Return (X, Y) of the center of cell containing provided text 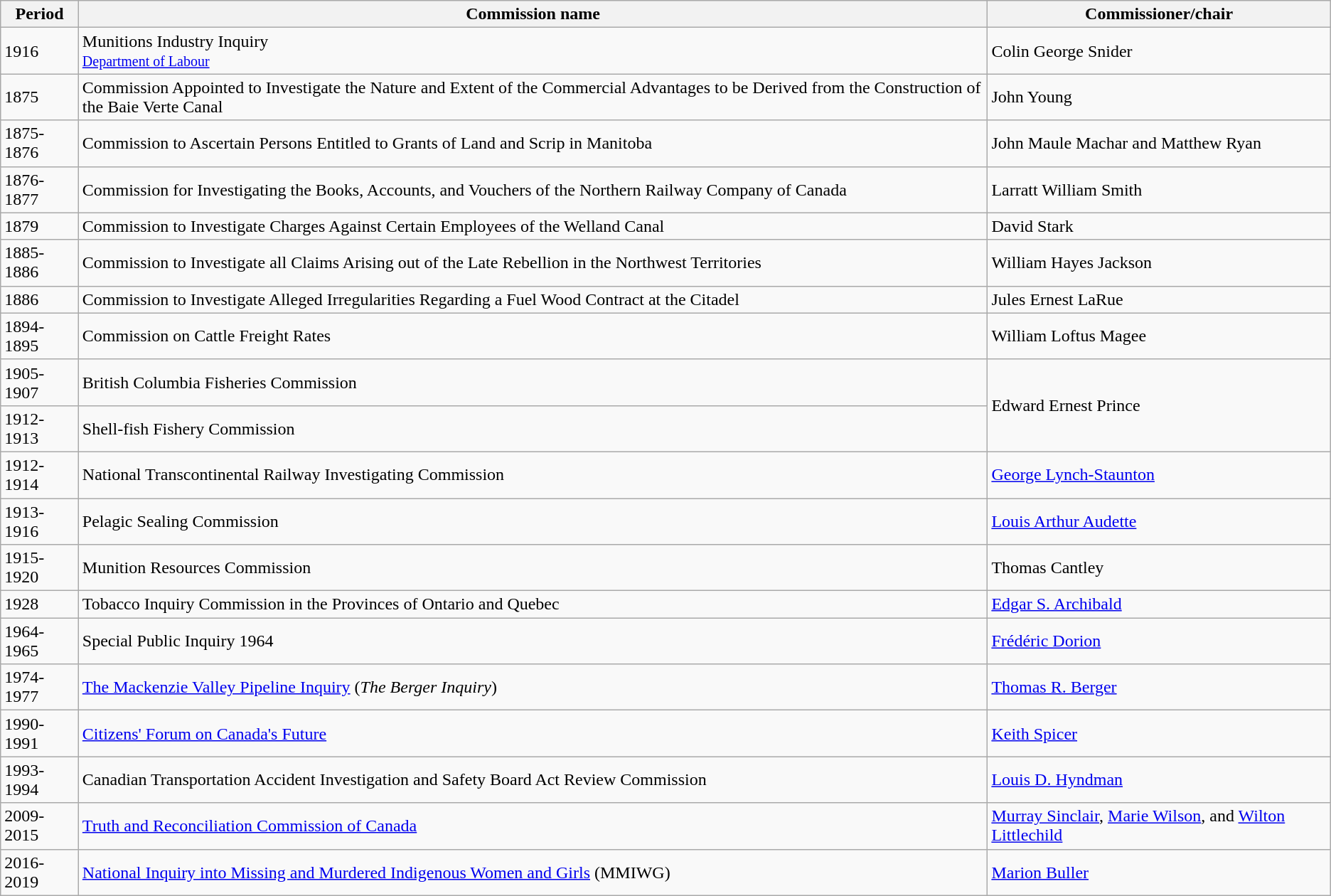
1879 (40, 226)
2009-2015 (40, 826)
Thomas Cantley (1159, 567)
2016-2019 (40, 872)
Commissioner/chair (1159, 14)
William Hayes Jackson (1159, 263)
Tobacco Inquiry Commission in the Provinces of Ontario and Quebec (533, 604)
Commission name (533, 14)
John Young (1159, 97)
National Transcontinental Railway Investigating Commission (533, 475)
Period (40, 14)
George Lynch-Staunton (1159, 475)
Keith Spicer (1159, 734)
Edward Ernest Prince (1159, 405)
John Maule Machar and Matthew Ryan (1159, 144)
David Stark (1159, 226)
Commission to Investigate Charges Against Certain Employees of the Welland Canal (533, 226)
1993-1994 (40, 779)
1875 (40, 97)
Munitions Industry InquiryDepartment of Labour (533, 51)
Commission to Ascertain Persons Entitled to Grants of Land and Scrip in Manitoba (533, 144)
1916 (40, 51)
Colin George Snider (1159, 51)
Marion Buller (1159, 872)
1894-1895 (40, 336)
Commission to Investigate Alleged Irregularities Regarding a Fuel Wood Contract at the Citadel (533, 299)
Special Public Inquiry 1964 (533, 641)
William Loftus Magee (1159, 336)
Larratt William Smith (1159, 189)
Louis Arthur Audette (1159, 521)
1885-1886 (40, 263)
1912-1913 (40, 428)
1974-1977 (40, 687)
1990-1991 (40, 734)
Commission to Investigate all Claims Arising out of the Late Rebellion in the Northwest Territories (533, 263)
1875-1876 (40, 144)
Thomas R. Berger (1159, 687)
Jules Ernest LaRue (1159, 299)
1886 (40, 299)
Frédéric Dorion (1159, 641)
The Mackenzie Valley Pipeline Inquiry (The Berger Inquiry) (533, 687)
Shell-fish Fishery Commission (533, 428)
Pelagic Sealing Commission (533, 521)
1913-1916 (40, 521)
1912-1914 (40, 475)
Commission for Investigating the Books, Accounts, and Vouchers of the Northern Railway Company of Canada (533, 189)
1915-1920 (40, 567)
Edgar S. Archibald (1159, 604)
National Inquiry into Missing and Murdered Indigenous Women and Girls (MMIWG) (533, 872)
1905-1907 (40, 383)
Citizens' Forum on Canada's Future (533, 734)
Louis D. Hyndman (1159, 779)
Commission on Cattle Freight Rates (533, 336)
Murray Sinclair, Marie Wilson, and Wilton Littlechild (1159, 826)
1964-1965 (40, 641)
1928 (40, 604)
Canadian Transportation Accident Investigation and Safety Board Act Review Commission (533, 779)
British Columbia Fisheries Commission (533, 383)
Munition Resources Commission (533, 567)
Commission Appointed to Investigate the Nature and Extent of the Commercial Advantages to be Derived from the Construction of the Baie Verte Canal (533, 97)
1876-1877 (40, 189)
Truth and Reconciliation Commission of Canada (533, 826)
